Output the [x, y] coordinate of the center of the cell containing the given text.  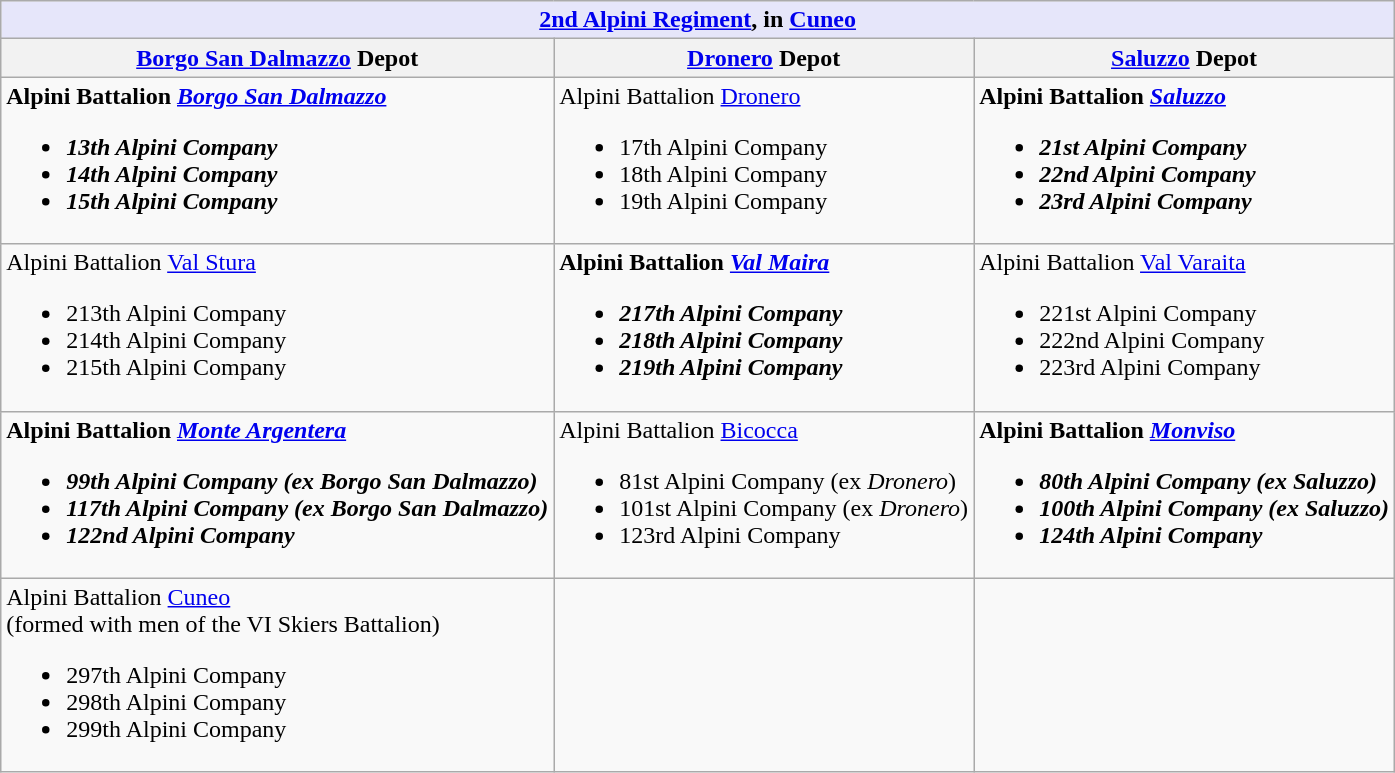
Alpini Battalion Borgo San Dalmazzo 13th Alpini Company 14th Alpini Company 15th Alpini Company [278, 160]
Saluzzo Depot [1184, 58]
Alpini Battalion Val Varaita 221st Alpini Company 222nd Alpini Company 223rd Alpini Company [1184, 328]
Borgo San Dalmazzo Depot [278, 58]
Alpini Battalion Monviso 80th Alpini Company (ex Saluzzo) 100th Alpini Company (ex Saluzzo) 124th Alpini Company [1184, 494]
Alpini Battalion Cuneo(formed with men of the VI Skiers Battalion) 297th Alpini Company 298th Alpini Company 299th Alpini Company [278, 675]
Alpini Battalion Saluzzo 21st Alpini Company 22nd Alpini Company 23rd Alpini Company [1184, 160]
Alpini Battalion Dronero 17th Alpini Company 18th Alpini Company 19th Alpini Company [764, 160]
Alpini Battalion Val Maira 217th Alpini Company 218th Alpini Company 219th Alpini Company [764, 328]
Alpini Battalion Bicocca 81st Alpini Company (ex Dronero) 101st Alpini Company (ex Dronero) 123rd Alpini Company [764, 494]
Alpini Battalion Val Stura 213th Alpini Company 214th Alpini Company 215th Alpini Company [278, 328]
Alpini Battalion Monte Argentera 99th Alpini Company (ex Borgo San Dalmazzo) 117th Alpini Company (ex Borgo San Dalmazzo) 122nd Alpini Company [278, 494]
2nd Alpini Regiment, in Cuneo [698, 20]
Dronero Depot [764, 58]
